For the text-containing cell, return its midpoint in (X, Y) coordinate format. 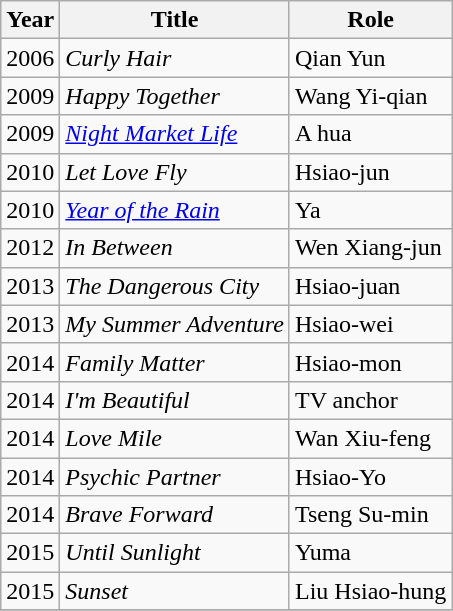
Title (175, 20)
Wan Xiu-feng (370, 438)
Qian Yun (370, 58)
Tseng Su-min (370, 515)
The Dangerous City (175, 286)
TV anchor (370, 400)
Hsiao-mon (370, 362)
Yuma (370, 553)
Curly Hair (175, 58)
Family Matter (175, 362)
Sunset (175, 591)
Hsiao-wei (370, 324)
A hua (370, 134)
Wang Yi-qian (370, 96)
In Between (175, 248)
Liu Hsiao-hung (370, 591)
Wen Xiang-jun (370, 248)
2006 (30, 58)
I'm Beautiful (175, 400)
Psychic Partner (175, 477)
Year of the Rain (175, 210)
My Summer Adventure (175, 324)
Brave Forward (175, 515)
Role (370, 20)
Hsiao-juan (370, 286)
Ya (370, 210)
2012 (30, 248)
Let Love Fly (175, 172)
Until Sunlight (175, 553)
Night Market Life (175, 134)
Happy Together (175, 96)
Hsiao-jun (370, 172)
Love Mile (175, 438)
Year (30, 20)
Hsiao-Yo (370, 477)
